Return [X, Y] of the center of cell containing provided text 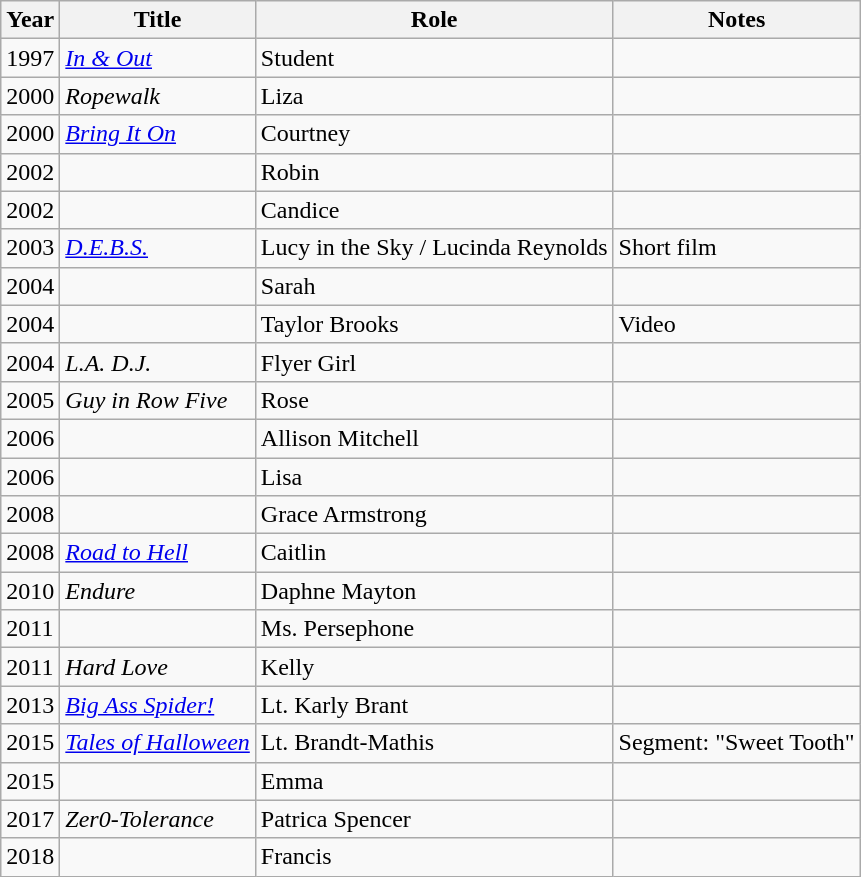
Emma [434, 781]
Road to Hell [158, 553]
Video [736, 324]
Tales of Halloween [158, 743]
2010 [30, 591]
2005 [30, 400]
Year [30, 20]
Rose [434, 400]
Title [158, 20]
Ropewalk [158, 96]
Caitlin [434, 553]
Liza [434, 96]
Lt. Brandt-Mathis [434, 743]
2017 [30, 819]
Short film [736, 248]
Lisa [434, 477]
Lucy in the Sky / Lucinda Reynolds [434, 248]
Taylor Brooks [434, 324]
Kelly [434, 667]
Lt. Karly Brant [434, 705]
Segment: "Sweet Tooth" [736, 743]
Daphne Mayton [434, 591]
Bring It On [158, 134]
Candice [434, 210]
Guy in Row Five [158, 400]
In & Out [158, 58]
Sarah [434, 286]
Courtney [434, 134]
Role [434, 20]
Hard Love [158, 667]
Grace Armstrong [434, 515]
2003 [30, 248]
2013 [30, 705]
Student [434, 58]
2018 [30, 857]
L.A. D.J. [158, 362]
Ms. Persephone [434, 629]
Zer0-Tolerance [158, 819]
Patrica Spencer [434, 819]
Allison Mitchell [434, 438]
Notes [736, 20]
D.E.B.S. [158, 248]
Robin [434, 172]
Big Ass Spider! [158, 705]
Endure [158, 591]
Flyer Girl [434, 362]
1997 [30, 58]
Francis [434, 857]
